For the text-containing cell, return its midpoint in (x, y) coordinate format. 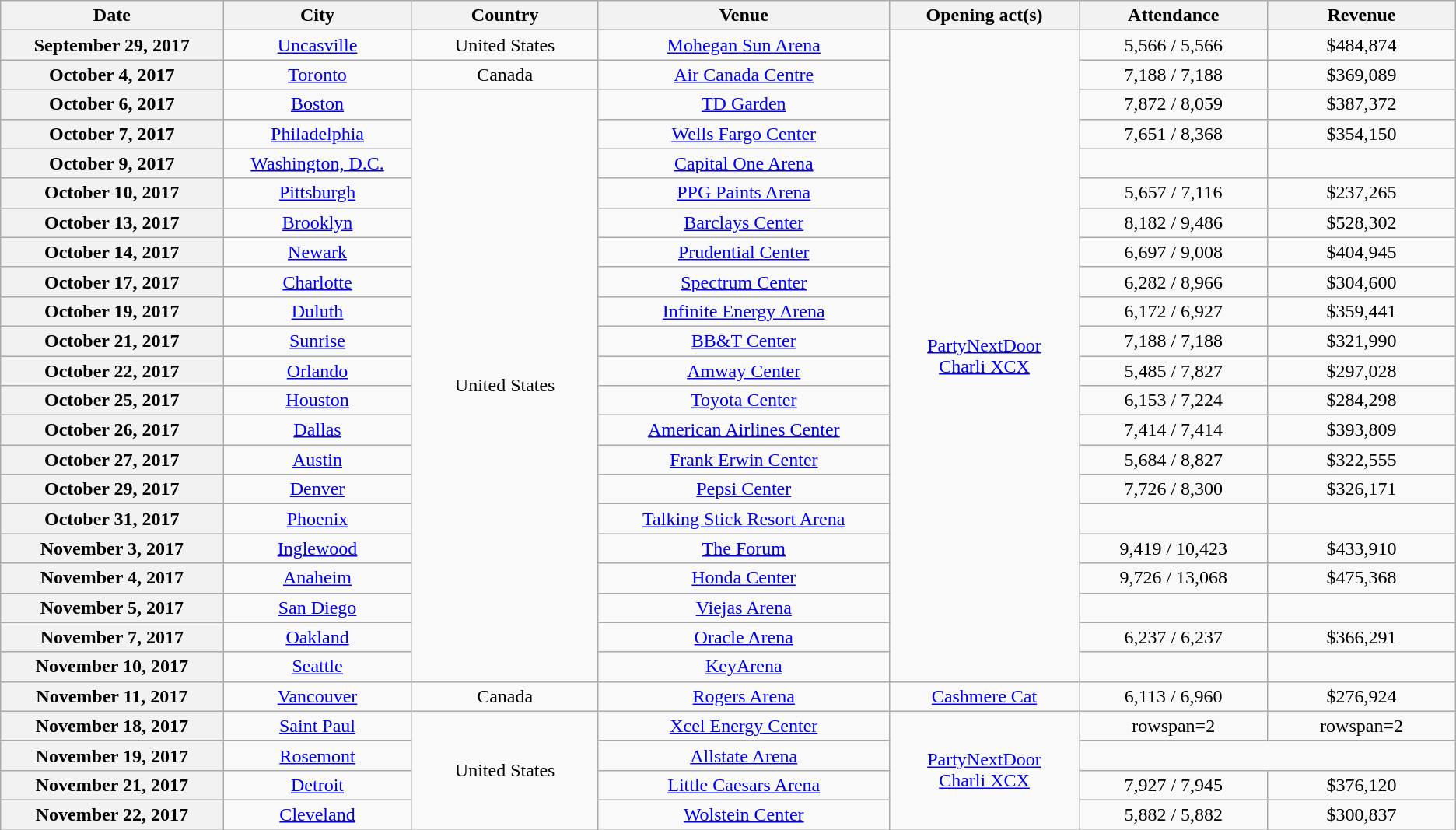
Rogers Arena (744, 696)
October 25, 2017 (112, 401)
October 26, 2017 (112, 430)
Opening act(s) (984, 16)
7,726 / 8,300 (1174, 489)
Orlando (317, 371)
PPG Paints Arena (744, 193)
KeyArena (744, 667)
BB&T Center (744, 341)
Phoenix (317, 519)
Seattle (317, 667)
November 7, 2017 (112, 637)
5,566 / 5,566 (1174, 45)
October 4, 2017 (112, 75)
Oracle Arena (744, 637)
Philadelphia (317, 134)
$484,874 (1361, 45)
October 27, 2017 (112, 460)
6,697 / 9,008 (1174, 252)
Capital One Arena (744, 163)
Toyota Center (744, 401)
Detroit (317, 785)
November 18, 2017 (112, 726)
6,113 / 6,960 (1174, 696)
6,237 / 6,237 (1174, 637)
October 7, 2017 (112, 134)
9,419 / 10,423 (1174, 548)
Infinite Energy Arena (744, 311)
November 10, 2017 (112, 667)
Frank Erwin Center (744, 460)
$354,150 (1361, 134)
7,927 / 7,945 (1174, 785)
$300,837 (1361, 814)
6,172 / 6,927 (1174, 311)
$276,924 (1361, 696)
Little Caesars Arena (744, 785)
$304,600 (1361, 282)
Air Canada Centre (744, 75)
Dallas (317, 430)
Inglewood (317, 548)
Wells Fargo Center (744, 134)
$322,555 (1361, 460)
Pepsi Center (744, 489)
Prudential Center (744, 252)
Sunrise (317, 341)
Rosemont (317, 755)
November 4, 2017 (112, 578)
October 22, 2017 (112, 371)
Allstate Arena (744, 755)
Country (505, 16)
Anaheim (317, 578)
November 5, 2017 (112, 608)
$528,302 (1361, 222)
5,684 / 8,827 (1174, 460)
November 21, 2017 (112, 785)
Venue (744, 16)
October 6, 2017 (112, 104)
Mohegan Sun Arena (744, 45)
Xcel Energy Center (744, 726)
Saint Paul (317, 726)
Vancouver (317, 696)
Houston (317, 401)
TD Garden (744, 104)
Barclays Center (744, 222)
November 3, 2017 (112, 548)
Toronto (317, 75)
October 21, 2017 (112, 341)
Austin (317, 460)
Honda Center (744, 578)
$359,441 (1361, 311)
Revenue (1361, 16)
Newark (317, 252)
$369,089 (1361, 75)
Brooklyn (317, 222)
Duluth (317, 311)
San Diego (317, 608)
5,657 / 7,116 (1174, 193)
October 10, 2017 (112, 193)
Wolstein Center (744, 814)
October 9, 2017 (112, 163)
$326,171 (1361, 489)
5,882 / 5,882 (1174, 814)
Uncasville (317, 45)
November 11, 2017 (112, 696)
Spectrum Center (744, 282)
September 29, 2017 (112, 45)
Boston (317, 104)
Viejas Arena (744, 608)
Talking Stick Resort Arena (744, 519)
October 17, 2017 (112, 282)
9,726 / 13,068 (1174, 578)
October 29, 2017 (112, 489)
October 31, 2017 (112, 519)
Cashmere Cat (984, 696)
The Forum (744, 548)
Oakland (317, 637)
November 19, 2017 (112, 755)
$366,291 (1361, 637)
$433,910 (1361, 548)
7,414 / 7,414 (1174, 430)
November 22, 2017 (112, 814)
6,153 / 7,224 (1174, 401)
$475,368 (1361, 578)
Denver (317, 489)
Amway Center (744, 371)
$376,120 (1361, 785)
Charlotte (317, 282)
Cleveland (317, 814)
$284,298 (1361, 401)
October 19, 2017 (112, 311)
$237,265 (1361, 193)
$297,028 (1361, 371)
6,282 / 8,966 (1174, 282)
$387,372 (1361, 104)
Pittsburgh (317, 193)
$404,945 (1361, 252)
8,182 / 9,486 (1174, 222)
October 14, 2017 (112, 252)
Attendance (1174, 16)
5,485 / 7,827 (1174, 371)
$321,990 (1361, 341)
City (317, 16)
$393,809 (1361, 430)
Washington, D.C. (317, 163)
October 13, 2017 (112, 222)
7,872 / 8,059 (1174, 104)
Date (112, 16)
7,651 / 8,368 (1174, 134)
American Airlines Center (744, 430)
